Pinpoint the cell where the given text exists, returning its [X, Y] midpoint coordinate. 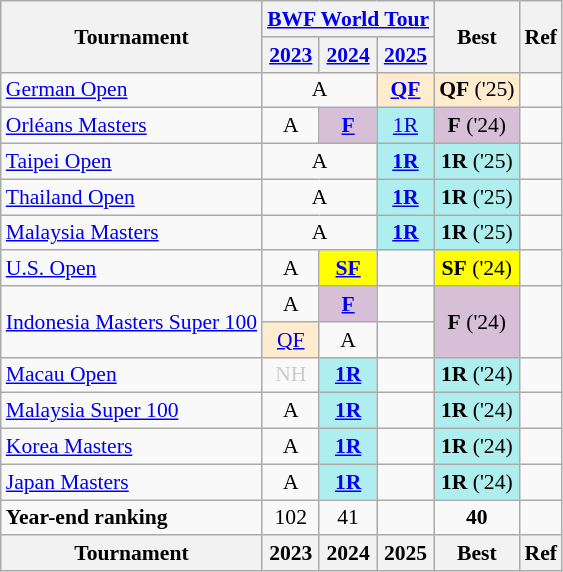
NH [290, 375]
Macau Open [132, 375]
Malaysia Masters [132, 233]
Malaysia Super 100 [132, 411]
SF [348, 269]
Korea Masters [132, 447]
Orléans Masters [132, 126]
Indonesia Masters Super 100 [132, 322]
Japan Masters [132, 482]
41 [348, 518]
BWF World Tour [348, 19]
SF ('24) [476, 269]
Year-end ranking [132, 518]
102 [290, 518]
Thailand Open [132, 197]
Taipei Open [132, 162]
QF ('25) [476, 90]
German Open [132, 90]
40 [476, 518]
U.S. Open [132, 269]
